Output the (x, y) coordinate of the center of the cell containing the given text.  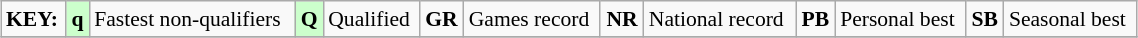
Q (309, 19)
Fastest non-qualifiers (192, 19)
National record (720, 19)
Seasonal best (1070, 19)
Qualified (371, 19)
NR (622, 19)
q (78, 19)
GR (442, 19)
PB (816, 19)
Personal best (900, 19)
KEY: (34, 19)
Games record (532, 19)
SB (985, 19)
